Return [X, Y] of the center of cell containing provided text 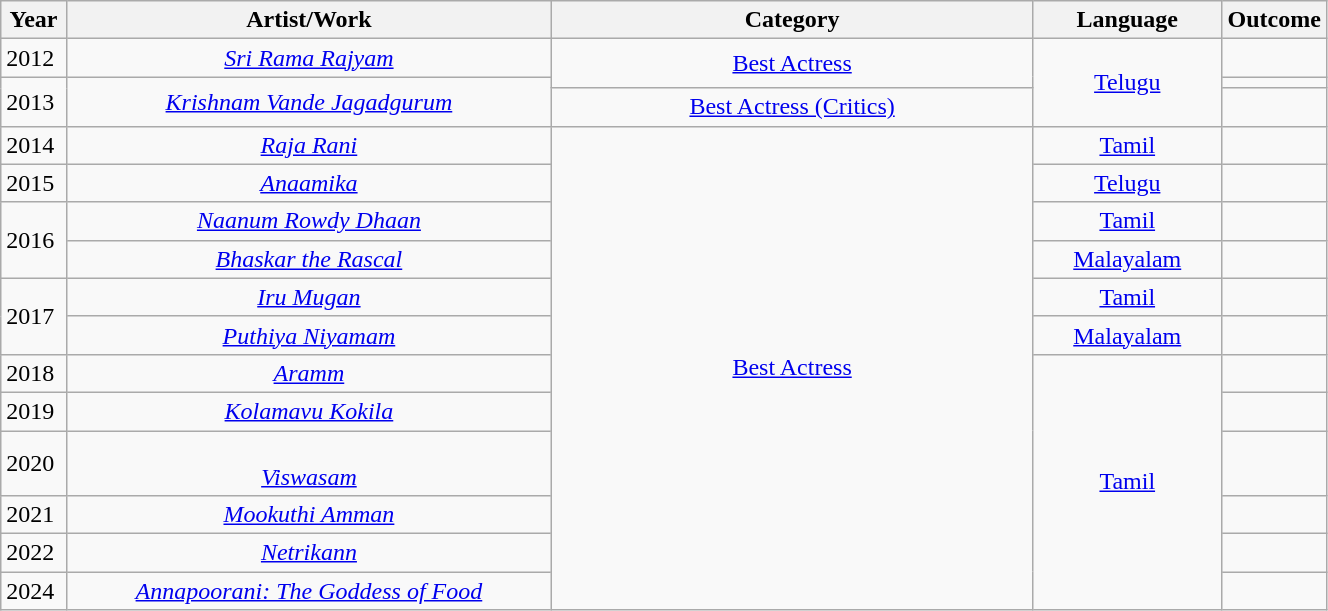
2020 [34, 462]
Year [34, 20]
Language [1127, 20]
Annapoorani: The Goddess of Food [308, 591]
2013 [34, 102]
Aramm [308, 373]
Naanum Rowdy Dhaan [308, 221]
Mookuthi Amman [308, 515]
Category [792, 20]
Netrikann [308, 553]
2024 [34, 591]
Artist/Work [308, 20]
Anaamika [308, 183]
2014 [34, 145]
2012 [34, 58]
2021 [34, 515]
Sri Rama Rajyam [308, 58]
2016 [34, 240]
2015 [34, 183]
Krishnam Vande Jagadgurum [308, 102]
Kolamavu Kokila [308, 411]
2018 [34, 373]
Puthiya Niyamam [308, 335]
Raja Rani [308, 145]
2019 [34, 411]
2017 [34, 316]
Iru Mugan [308, 297]
Best Actress (Critics) [792, 107]
Outcome [1274, 20]
2022 [34, 553]
Viswasam [308, 462]
Bhaskar the Rascal [308, 259]
